Return [x, y] of the center of cell containing provided text 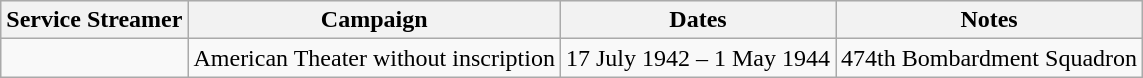
17 July 1942 – 1 May 1944 [698, 58]
474th Bombardment Squadron [990, 58]
Service Streamer [94, 20]
Campaign [374, 20]
American Theater without inscription [374, 58]
Notes [990, 20]
Dates [698, 20]
